Capture the cell that displays the provided text and extract its [X, Y] central coordinate. 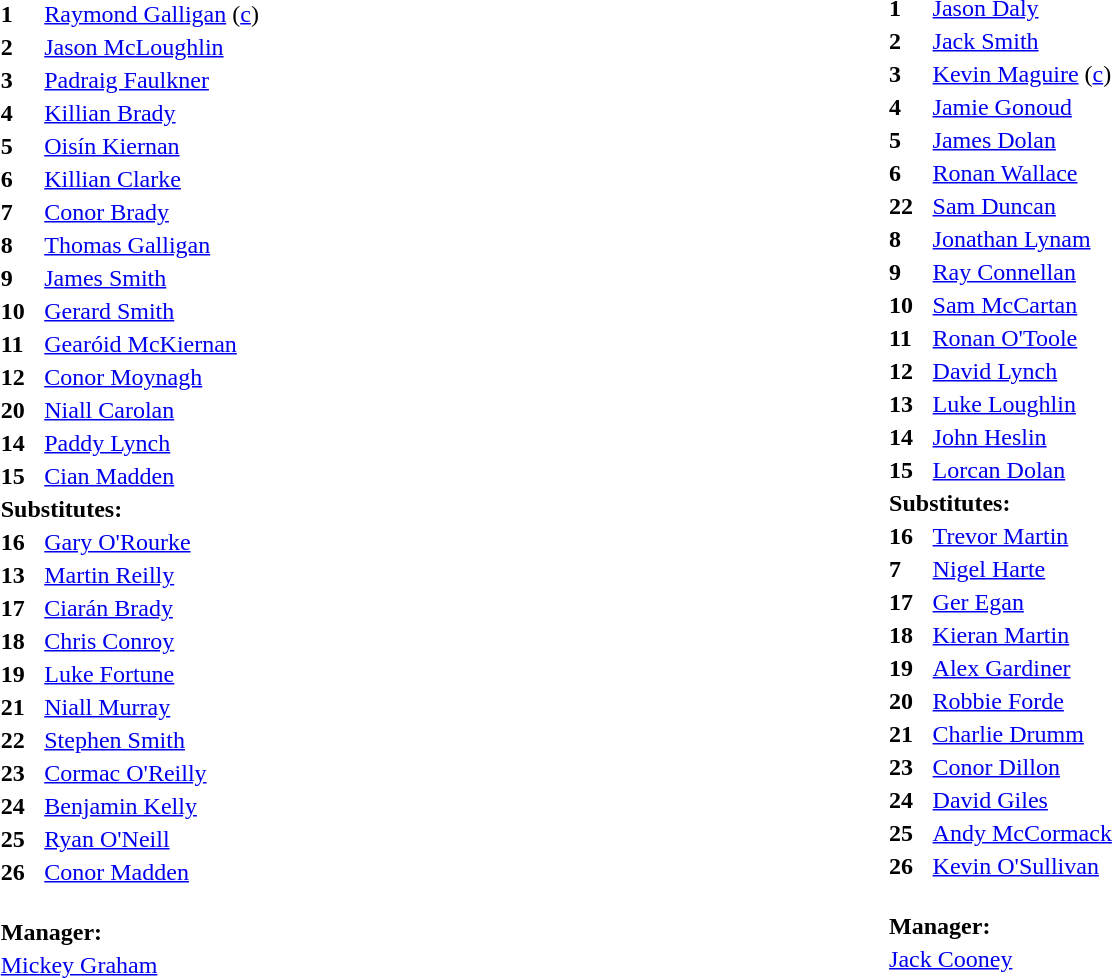
Gearóid McKiernan [152, 344]
Luke Loughlin [1022, 404]
Ray Connellan [1022, 272]
Luke Fortune [152, 674]
Killian Brady [152, 114]
Alex Gardiner [1022, 668]
Conor Dillon [1022, 768]
Oisín Kiernan [152, 146]
James Dolan [1022, 140]
Conor Moynagh [152, 378]
Thomas Galligan [152, 246]
Andy McCormack [1022, 834]
Benjamin Kelly [152, 806]
Cormac O'Reilly [152, 774]
Ronan Wallace [1022, 174]
Padraig Faulkner [152, 80]
David Giles [1022, 800]
John Heslin [1022, 438]
Kevin Maguire (c) [1022, 74]
Niall Carolan [152, 410]
Jamie Gonoud [1022, 108]
Ronan O'Toole [1022, 338]
Conor Brady [152, 212]
Killian Clarke [152, 180]
Ryan O'Neill [152, 840]
Kevin O'Sullivan [1022, 866]
Stephen Smith [152, 740]
Manager: [133, 919]
Jonathan Lynam [1022, 240]
Kieran Martin [1022, 636]
David Lynch [1022, 372]
Niall Murray [152, 708]
Lorcan Dolan [1022, 470]
Cian Madden [152, 476]
Paddy Lynch [152, 444]
Gerard Smith [152, 312]
Ciarán Brady [152, 608]
1 [20, 14]
Raymond Galligan (c) [152, 14]
Robbie Forde [1022, 702]
Substitutes: [133, 510]
Gary O'Rourke [152, 542]
Conor Madden [152, 872]
Ger Egan [1022, 602]
Sam McCartan [1022, 306]
James Smith [152, 278]
Trevor Martin [1022, 536]
Martin Reilly [152, 576]
Jason McLoughlin [152, 48]
Jack Smith [1022, 42]
Sam Duncan [1022, 206]
Nigel Harte [1022, 570]
Chris Conroy [152, 642]
Charlie Drumm [1022, 734]
